Return the (x, y) coordinate for the center point of the cell that contains the specified text.  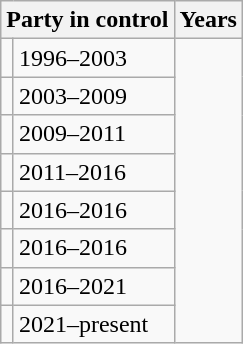
2011–2016 (94, 172)
1996–2003 (94, 58)
Party in control (88, 20)
2016–2021 (94, 286)
2003–2009 (94, 96)
2009–2011 (94, 134)
Years (208, 20)
2021–present (94, 324)
